Scan for the cell matching the given text and deliver its (X, Y) coordinate at center. 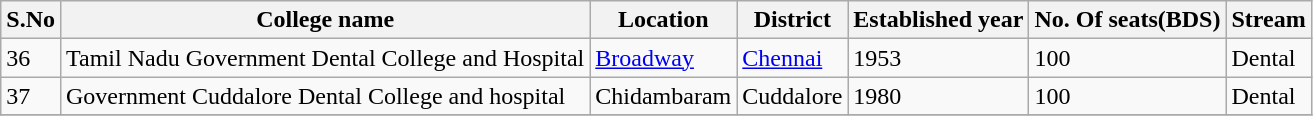
S.No (31, 20)
Chennai (792, 58)
36 (31, 58)
College name (324, 20)
Government Cuddalore Dental College and hospital (324, 96)
No. Of seats(BDS) (1128, 20)
District (792, 20)
Location (664, 20)
Tamil Nadu Government Dental College and Hospital (324, 58)
Stream (1268, 20)
Established year (938, 20)
1980 (938, 96)
37 (31, 96)
1953 (938, 58)
Broadway (664, 58)
Cuddalore (792, 96)
Chidambaram (664, 96)
